Provide the (x, y) coordinate of the cell's center where the given text is located.  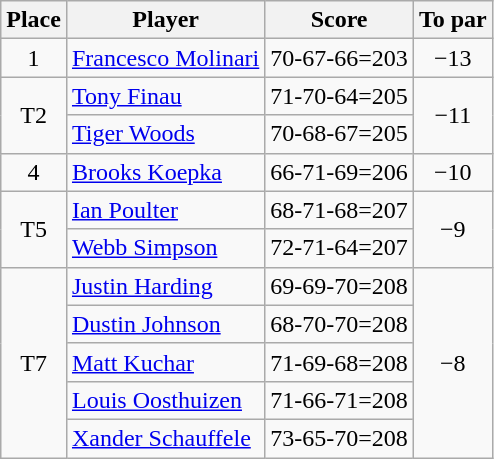
Dustin Johnson (165, 324)
Xander Schauffele (165, 438)
Louis Oosthuizen (165, 400)
71-69-68=208 (340, 362)
4 (34, 172)
71-70-64=205 (340, 96)
Ian Poulter (165, 210)
70-67-66=203 (340, 58)
Brooks Koepka (165, 172)
68-71-68=207 (340, 210)
Tony Finau (165, 96)
Player (165, 20)
73-65-70=208 (340, 438)
−8 (452, 362)
69-69-70=208 (340, 286)
Francesco Molinari (165, 58)
−9 (452, 229)
Webb Simpson (165, 248)
Score (340, 20)
66-71-69=206 (340, 172)
T5 (34, 229)
72-71-64=207 (340, 248)
Tiger Woods (165, 134)
To par (452, 20)
T2 (34, 115)
1 (34, 58)
T7 (34, 362)
−10 (452, 172)
68-70-70=208 (340, 324)
−13 (452, 58)
Matt Kuchar (165, 362)
−11 (452, 115)
Justin Harding (165, 286)
70-68-67=205 (340, 134)
Place (34, 20)
71-66-71=208 (340, 400)
